Return the (X, Y) coordinate for the center point of the cell that contains the specified text.  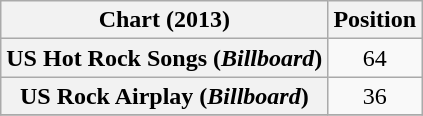
US Rock Airplay (Billboard) (164, 96)
Position (375, 20)
Chart (2013) (164, 20)
64 (375, 58)
36 (375, 96)
US Hot Rock Songs (Billboard) (164, 58)
